From the cell containing the given text, extract its center point as [X, Y] coordinate. 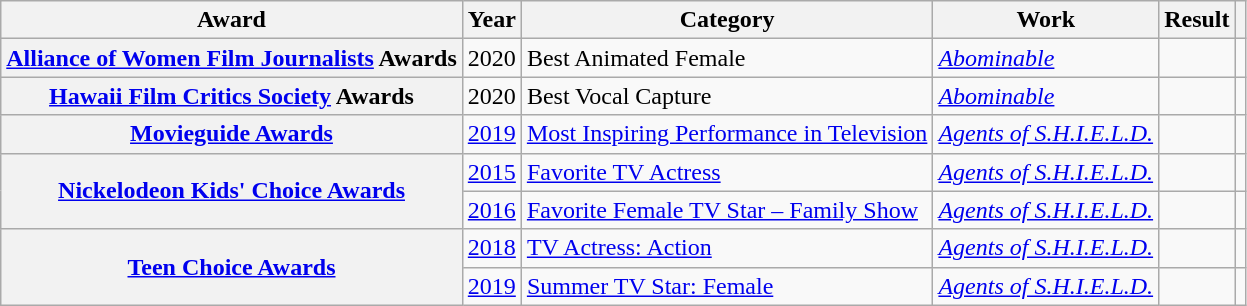
Work [1046, 20]
2015 [492, 172]
Year [492, 20]
Award [232, 20]
TV Actress: Action [727, 248]
2016 [492, 210]
Most Inspiring Performance in Television [727, 134]
Nickelodeon Kids' Choice Awards [232, 191]
Result [1197, 20]
Favorite Female TV Star – Family Show [727, 210]
Best Vocal Capture [727, 96]
Movieguide Awards [232, 134]
Favorite TV Actress [727, 172]
Hawaii Film Critics Society Awards [232, 96]
Alliance of Women Film Journalists Awards [232, 58]
Summer TV Star: Female [727, 286]
Category [727, 20]
Best Animated Female [727, 58]
2018 [492, 248]
Teen Choice Awards [232, 267]
